Search for the cell housing the specified text and yield its [X, Y] center coordinate. 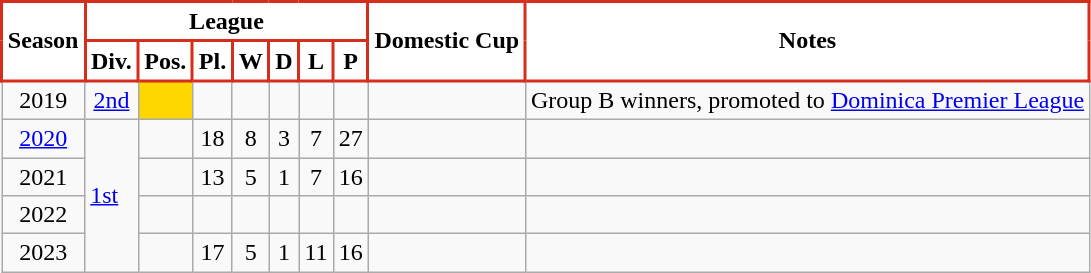
13 [213, 177]
D [284, 61]
Group B winners, promoted to Dominica Premier League [807, 100]
Season [44, 42]
2nd [112, 100]
1st [112, 195]
27 [350, 138]
League [226, 22]
Pl. [213, 61]
3 [284, 138]
2021 [44, 177]
8 [250, 138]
2022 [44, 215]
11 [316, 253]
2023 [44, 253]
18 [213, 138]
P [350, 61]
L [316, 61]
2020 [44, 138]
W [250, 61]
2019 [44, 100]
Pos. [166, 61]
Domestic Cup [446, 42]
Notes [807, 42]
17 [213, 253]
Div. [112, 61]
